Output the (x, y) coordinate of the center of the cell containing the given text.  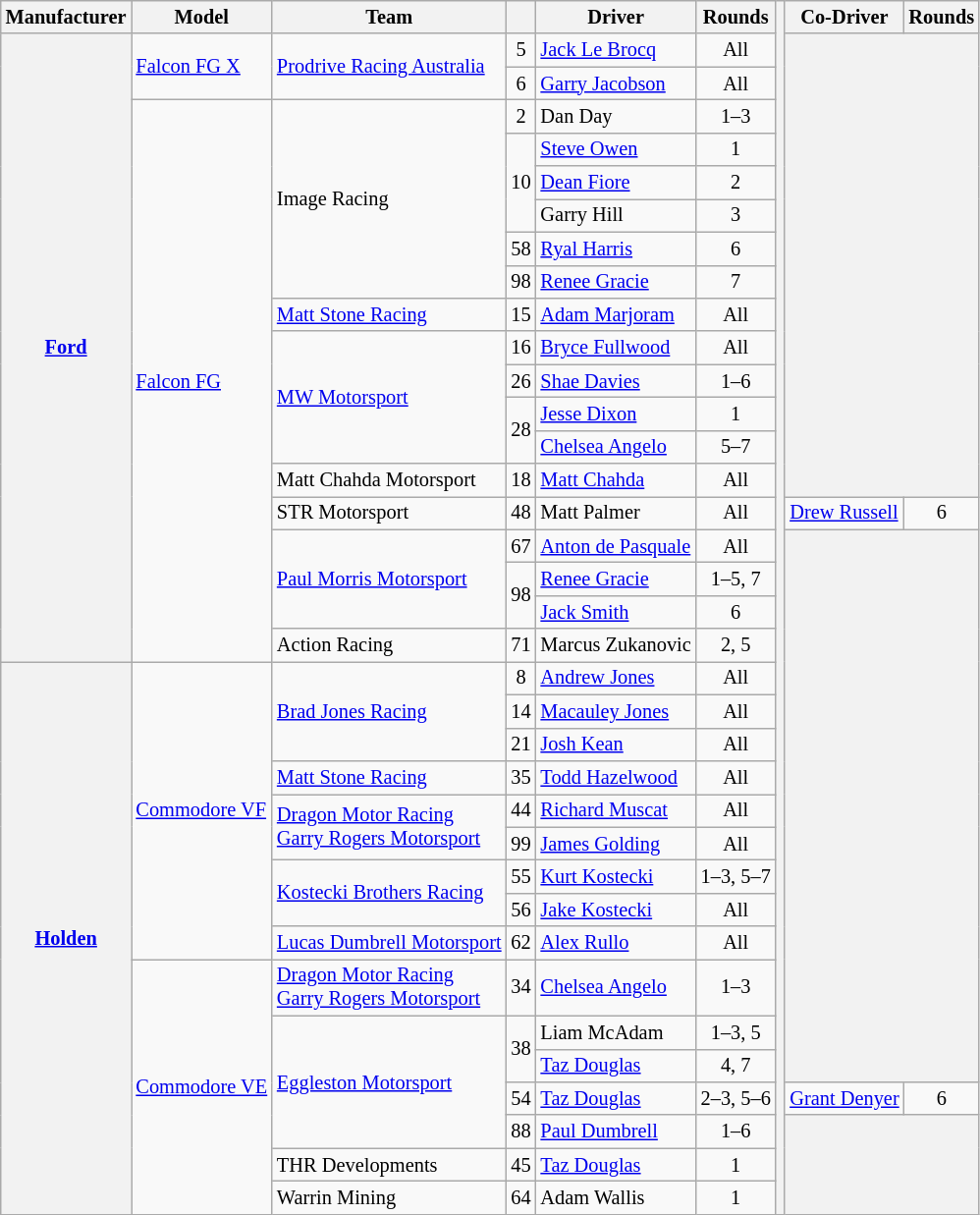
Marcus Zukanovic (617, 645)
Kurt Kostecki (617, 876)
Jake Kostecki (617, 910)
38 (520, 1049)
Alex Rullo (617, 943)
STR Motorsport (389, 513)
67 (520, 546)
2–3, 5–6 (736, 1098)
Paul Dumbrell (617, 1132)
Jesse Dixon (617, 414)
Matt Chahda Motorsport (389, 480)
21 (520, 745)
Co-Driver (844, 17)
Macauley Jones (617, 711)
48 (520, 513)
34 (520, 987)
James Golding (617, 844)
Dean Fiore (617, 183)
Adam Wallis (617, 1197)
Model (202, 17)
1–3, 5 (736, 1032)
MW Motorsport (389, 397)
Team (389, 17)
71 (520, 645)
Brad Jones Racing (389, 711)
56 (520, 910)
14 (520, 711)
Matt Palmer (617, 513)
Jack Smith (617, 612)
28 (520, 430)
Manufacturer (67, 17)
Paul Morris Motorsport (389, 580)
58 (520, 249)
Eggleston Motorsport (389, 1082)
Andrew Jones (617, 678)
Lucas Dumbrell Motorsport (389, 943)
5–7 (736, 447)
35 (520, 777)
7 (736, 282)
Commodore VF (202, 809)
54 (520, 1098)
THR Developments (389, 1165)
3 (736, 215)
55 (520, 876)
Kostecki Brothers Racing (389, 892)
Grant Denyer (844, 1098)
Image Racing (389, 198)
88 (520, 1132)
Ford (67, 348)
Richard Muscat (617, 810)
Liam McAdam (617, 1032)
Drew Russell (844, 513)
5 (520, 50)
Steve Owen (617, 149)
64 (520, 1197)
Garry Jacobson (617, 83)
Bryce Fullwood (617, 348)
16 (520, 348)
Ryal Harris (617, 249)
Dan Day (617, 116)
Prodrive Racing Australia (389, 67)
1–3, 5–7 (736, 876)
99 (520, 844)
Falcon FG X (202, 67)
Josh Kean (617, 745)
Commodore VE (202, 1086)
Adam Marjoram (617, 314)
Holden (67, 937)
1–5, 7 (736, 579)
Garry Hill (617, 215)
8 (520, 678)
Todd Hazelwood (617, 777)
Action Racing (389, 645)
Jack Le Brocq (617, 50)
10 (520, 183)
Falcon FG (202, 380)
Matt Chahda (617, 480)
45 (520, 1165)
Warrin Mining (389, 1197)
Shae Davies (617, 381)
18 (520, 480)
Driver (617, 17)
4, 7 (736, 1066)
Anton de Pasquale (617, 546)
2, 5 (736, 645)
26 (520, 381)
44 (520, 810)
15 (520, 314)
62 (520, 943)
